Detect which cell encompasses the target text, then output its (x, y) center coordinate. 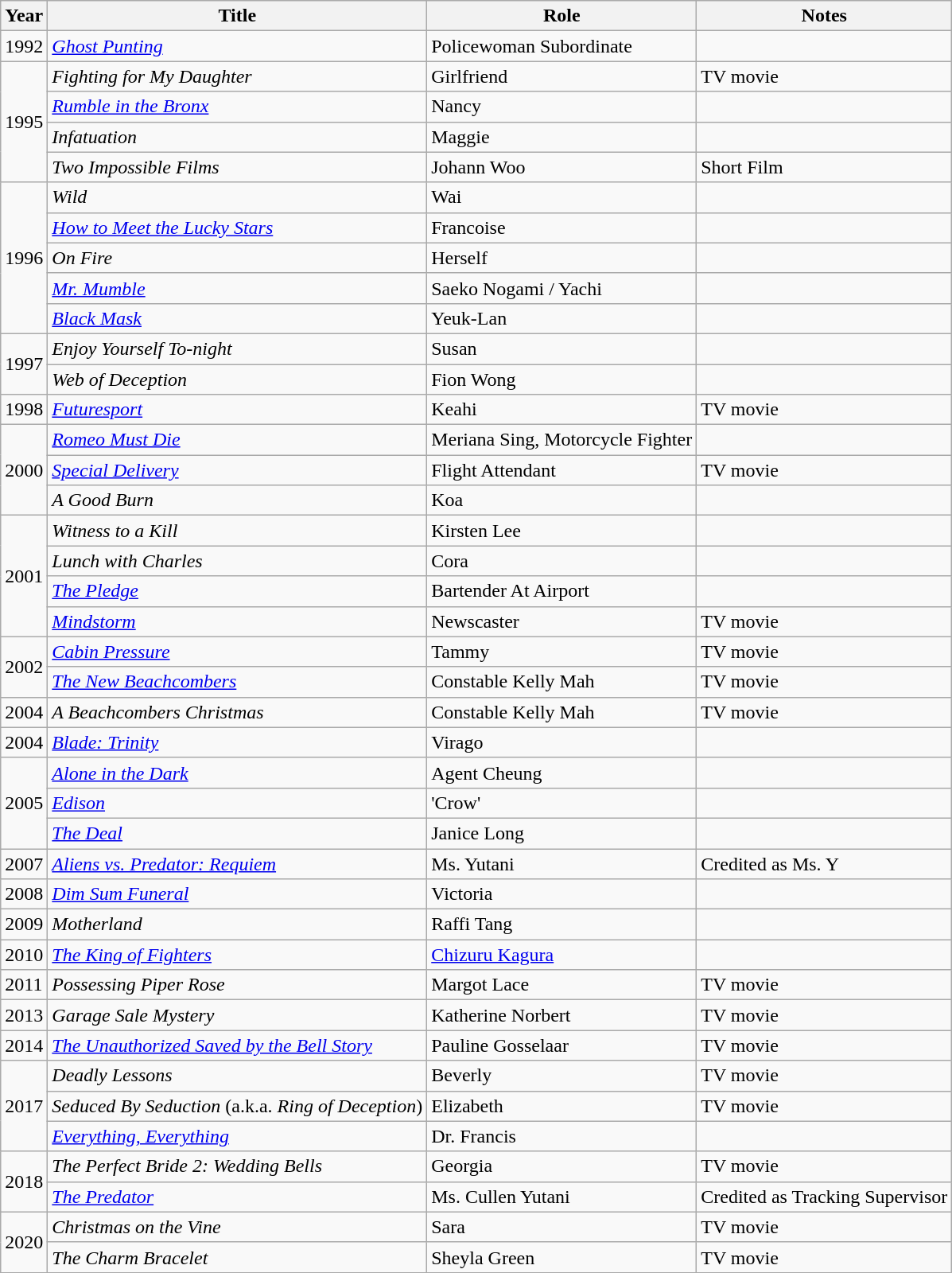
Susan (561, 348)
Cabin Pressure (237, 652)
Possessing Piper Rose (237, 985)
1998 (24, 410)
1997 (24, 364)
Sheyla Green (561, 1257)
Agent Cheung (561, 773)
Motherland (237, 925)
2000 (24, 470)
Fion Wong (561, 380)
Role (561, 16)
A Good Burn (237, 500)
Web of Deception (237, 380)
Tammy (561, 652)
The New Beachcombers (237, 682)
2001 (24, 576)
Flight Attendant (561, 470)
The Predator (237, 1197)
Short Film (824, 167)
Maggie (561, 137)
Elizabeth (561, 1106)
Title (237, 16)
How to Meet the Lucky Stars (237, 228)
Policewoman Subordinate (561, 46)
2002 (24, 667)
Everything, Everything (237, 1136)
Katherine Norbert (561, 1015)
Chizuru Kagura (561, 955)
Black Mask (237, 318)
Raffi Tang (561, 925)
Special Delivery (237, 470)
The Deal (237, 833)
2014 (24, 1045)
1992 (24, 46)
Dr. Francis (561, 1136)
Mr. Mumble (237, 288)
Enjoy Yourself To-night (237, 348)
Rumble in the Bronx (237, 107)
Nancy (561, 107)
Yeuk-Lan (561, 318)
Edison (237, 803)
2009 (24, 925)
Witness to a Kill (237, 531)
Sara (561, 1227)
Ghost Punting (237, 46)
1996 (24, 258)
Blade: Trinity (237, 742)
Credited as Tracking Supervisor (824, 1197)
Girlfriend (561, 76)
The Pledge (237, 591)
Keahi (561, 410)
Pauline Gosselaar (561, 1045)
Saeko Nogami / Yachi (561, 288)
The Unauthorized Saved by the Bell Story (237, 1045)
Garage Sale Mystery (237, 1015)
Notes (824, 16)
Virago (561, 742)
2007 (24, 863)
Victoria (561, 894)
1995 (24, 122)
2018 (24, 1182)
2017 (24, 1106)
Ms. Cullen Yutani (561, 1197)
Cora (561, 561)
Beverly (561, 1076)
A Beachcombers Christmas (237, 712)
On Fire (237, 258)
2005 (24, 803)
Credited as Ms. Y (824, 863)
Deadly Lessons (237, 1076)
2011 (24, 985)
Meriana Sing, Motorcycle Fighter (561, 440)
Seduced By Seduction (a.k.a. Ring of Deception) (237, 1106)
Mindstorm (237, 621)
2013 (24, 1015)
Georgia (561, 1166)
Janice Long (561, 833)
2008 (24, 894)
Newscaster (561, 621)
Kirsten Lee (561, 531)
Year (24, 16)
Margot Lace (561, 985)
Christmas on the Vine (237, 1227)
The King of Fighters (237, 955)
Dim Sum Funeral (237, 894)
Francoise (561, 228)
2010 (24, 955)
Wild (237, 197)
Two Impossible Films (237, 167)
The Charm Bracelet (237, 1257)
Wai (561, 197)
Alone in the Dark (237, 773)
Ms. Yutani (561, 863)
Aliens vs. Predator: Requiem (237, 863)
Bartender At Airport (561, 591)
Infatuation (237, 137)
2020 (24, 1242)
'Crow' (561, 803)
Herself (561, 258)
Koa (561, 500)
Lunch with Charles (237, 561)
Johann Woo (561, 167)
The Perfect Bride 2: Wedding Bells (237, 1166)
Romeo Must Die (237, 440)
Futuresport (237, 410)
Fighting for My Daughter (237, 76)
